Provide the (X, Y) coordinate of the cell's center where the given text is located.  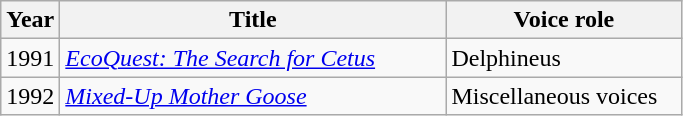
Title (253, 20)
1992 (30, 96)
Mixed-Up Mother Goose (253, 96)
Voice role (564, 20)
Year (30, 20)
Delphineus (564, 58)
Miscellaneous voices (564, 96)
EcoQuest: The Search for Cetus (253, 58)
1991 (30, 58)
